From the cell containing the given text, extract its center point as (X, Y) coordinate. 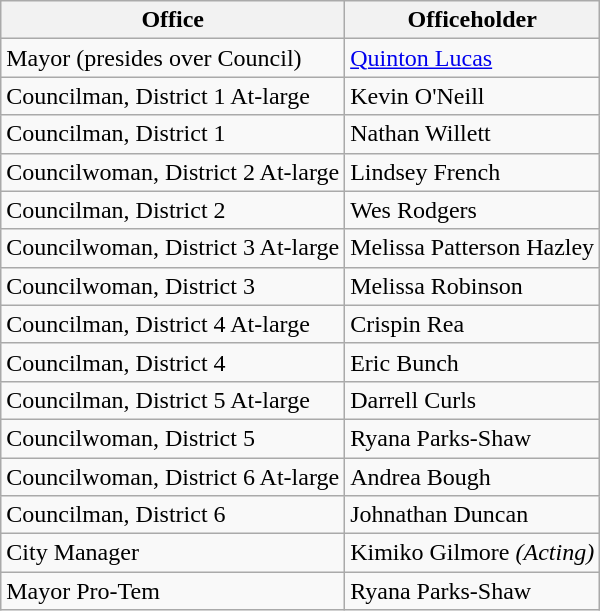
Councilman, District 1 (173, 134)
Andrea Bough (472, 477)
Kimiko Gilmore (Acting) (472, 553)
Mayor Pro-Tem (173, 591)
Councilman, District 2 (173, 210)
Eric Bunch (472, 362)
Melissa Robinson (472, 286)
Wes Rodgers (472, 210)
Councilman, District 5 At-large (173, 400)
Councilwoman, District 2 At-large (173, 172)
Councilman, District 4 (173, 362)
City Manager (173, 553)
Mayor (presides over Council) (173, 58)
Crispin Rea (472, 324)
Councilman, District 4 At-large (173, 324)
Quinton Lucas (472, 58)
Darrell Curls (472, 400)
Office (173, 20)
Councilwoman, District 5 (173, 438)
Melissa Patterson Hazley (472, 248)
Councilwoman, District 6 At-large (173, 477)
Councilman, District 6 (173, 515)
Officeholder (472, 20)
Councilwoman, District 3 (173, 286)
Councilman, District 1 At-large (173, 96)
Johnathan Duncan (472, 515)
Councilwoman, District 3 At-large (173, 248)
Lindsey French (472, 172)
Nathan Willett (472, 134)
Kevin O'Neill (472, 96)
